Return [X, Y] of the center of cell containing provided text 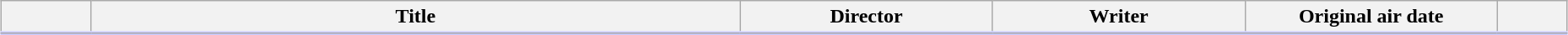
Director [866, 17]
Original air date [1371, 17]
Writer [1119, 17]
Title [415, 17]
